Return the [x, y] coordinate for the center point of the cell that contains the specified text.  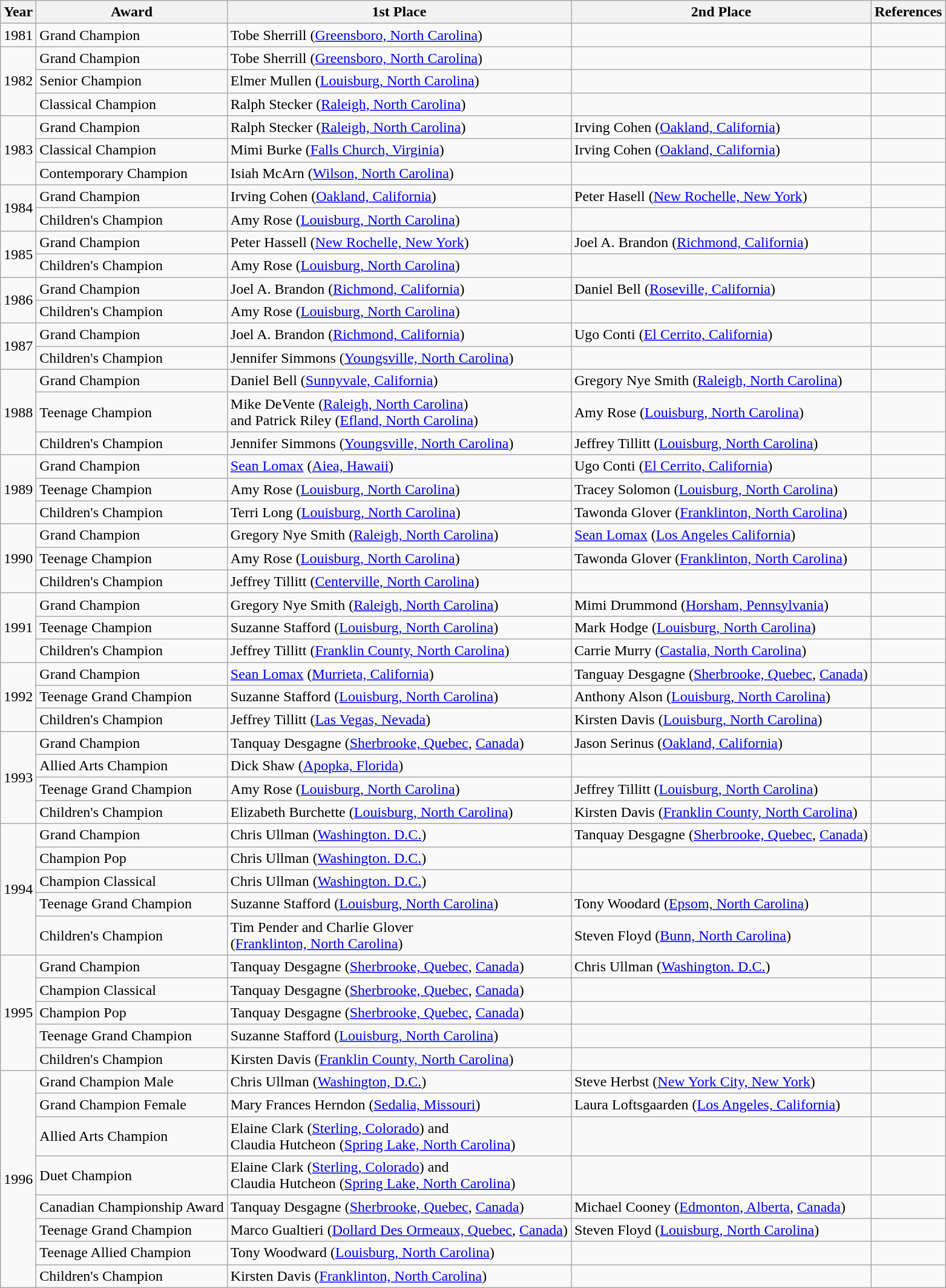
Terri Long (Louisburg, North Carolina) [399, 512]
1991 [18, 627]
Senior Champion [132, 81]
Daniel Bell (Sunnyvale, California) [399, 381]
Sean Lomax (Murrieta, California) [399, 674]
Steven Floyd (Louisburg, North Carolina) [721, 1230]
Sean Lomax (Aiea, Hawaii) [399, 466]
Award [132, 12]
Duet Champion [132, 1176]
Elmer Mullen (Louisburg, North Carolina) [399, 81]
Mark Hodge (Louisburg, North Carolina) [721, 627]
Jeffrey Tillitt (Centerville, North Carolina) [399, 581]
1984 [18, 208]
1993 [18, 778]
1988 [18, 412]
1985 [18, 254]
1994 [18, 889]
Kirsten Davis (Franklinton, North Carolina) [399, 1276]
Canadian Championship Award [132, 1207]
1982 [18, 81]
Sean Lomax (Los Angeles California) [721, 535]
Dick Shaw (Apopka, Florida) [399, 766]
Jeffrey Tillitt (Las Vegas, Nevada) [399, 720]
1986 [18, 300]
Michael Cooney (Edmonton, Alberta, Canada) [721, 1207]
Peter Hasell (New Rochelle, New York) [721, 196]
Peter Hassell (New Rochelle, New York) [399, 242]
Contemporary Champion [132, 173]
Mike DeVente (Raleigh, North Carolina)and Patrick Riley (Efland, North Carolina) [399, 412]
Laura Loftsgaarden (Los Angeles, California) [721, 1105]
Carrie Murry (Castalia, North Carolina) [721, 650]
Tim Pender and Charlie Glover(Franklinton, North Carolina) [399, 935]
Daniel Bell (Roseville, California) [721, 289]
Mimi Drummond (Horsham, Pennsylvania) [721, 604]
Kirsten Davis (Louisburg, North Carolina) [721, 720]
Mary Frances Herndon (Sedalia, Missouri) [399, 1105]
Grand Champion Male [132, 1082]
Jason Serinus (Oakland, California) [721, 743]
Anthony Alson (Louisburg, North Carolina) [721, 697]
1981 [18, 35]
Tony Woodward (Louisburg, North Carolina) [399, 1253]
Tony Woodard (Epsom, North Carolina) [721, 904]
1995 [18, 1012]
Tanguay Desgagne (Sherbrooke, Quebec, Canada) [721, 674]
1987 [18, 346]
1983 [18, 150]
Tracey Solomon (Louisburg, North Carolina) [721, 489]
Steven Floyd (Bunn, North Carolina) [721, 935]
Mimi Burke (Falls Church, Virginia) [399, 150]
Isiah McArn (Wilson, North Carolina) [399, 173]
Jeffrey Tillitt (Franklin County, North Carolina) [399, 650]
1989 [18, 489]
Steve Herbst (New York City, New York) [721, 1082]
Teenage Allied Champion [132, 1253]
Grand Champion Female [132, 1105]
Year [18, 12]
2nd Place [721, 12]
Elizabeth Burchette (Louisburg, North Carolina) [399, 812]
References [908, 12]
1992 [18, 697]
1st Place [399, 12]
Chris Ullman (Washington, D.C.) [399, 1082]
Marco Gualtieri (Dollard Des Ormeaux, Quebec, Canada) [399, 1230]
1990 [18, 558]
1996 [18, 1179]
